Search for the cell housing the specified text and yield its [x, y] center coordinate. 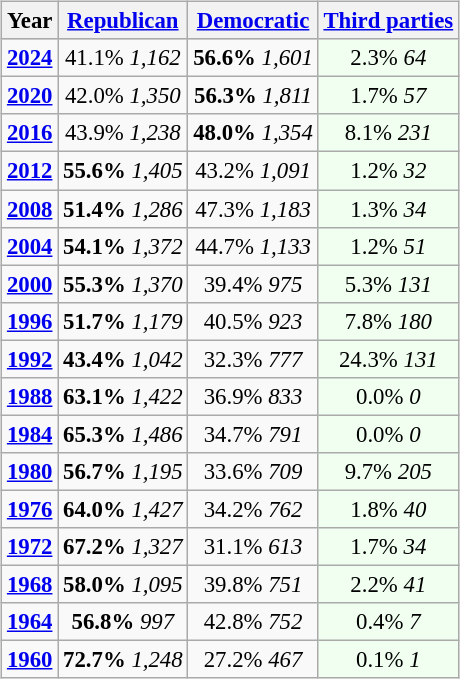
41.1% 1,162 [123, 58]
7.8% 180 [388, 321]
1.7% 34 [388, 547]
39.4% 975 [253, 284]
1960 [30, 660]
31.1% 613 [253, 547]
5.3% 131 [388, 284]
42.8% 752 [253, 622]
0.4% 7 [388, 622]
1992 [30, 359]
51.7% 1,179 [123, 321]
Republican [123, 21]
8.1% 231 [388, 133]
33.6% 709 [253, 472]
1984 [30, 434]
56.6% 1,601 [253, 58]
65.3% 1,486 [123, 434]
48.0% 1,354 [253, 133]
Third parties [388, 21]
43.2% 1,091 [253, 171]
1.2% 32 [388, 171]
64.0% 1,427 [123, 509]
34.7% 791 [253, 434]
9.7% 205 [388, 472]
67.2% 1,327 [123, 547]
Democratic [253, 21]
1.7% 57 [388, 96]
2004 [30, 246]
55.3% 1,370 [123, 284]
1.3% 34 [388, 209]
72.7% 1,248 [123, 660]
34.2% 762 [253, 509]
43.9% 1,238 [123, 133]
1968 [30, 584]
2.2% 41 [388, 584]
47.3% 1,183 [253, 209]
Year [30, 21]
1972 [30, 547]
51.4% 1,286 [123, 209]
63.1% 1,422 [123, 396]
1976 [30, 509]
0.1% 1 [388, 660]
56.8% 997 [123, 622]
1.2% 51 [388, 246]
27.2% 467 [253, 660]
2008 [30, 209]
54.1% 1,372 [123, 246]
55.6% 1,405 [123, 171]
2020 [30, 96]
2016 [30, 133]
1980 [30, 472]
42.0% 1,350 [123, 96]
39.8% 751 [253, 584]
24.3% 131 [388, 359]
2.3% 64 [388, 58]
1988 [30, 396]
56.7% 1,195 [123, 472]
44.7% 1,133 [253, 246]
58.0% 1,095 [123, 584]
2012 [30, 171]
56.3% 1,811 [253, 96]
2024 [30, 58]
1964 [30, 622]
32.3% 777 [253, 359]
40.5% 923 [253, 321]
36.9% 833 [253, 396]
2000 [30, 284]
1996 [30, 321]
43.4% 1,042 [123, 359]
1.8% 40 [388, 509]
